Locate the cell with the specified text and output its [x, y] center coordinate. 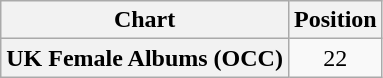
UK Female Albums (OCC) [145, 58]
Position [335, 20]
Chart [145, 20]
22 [335, 58]
